Output the (x, y) coordinate of the center of the cell containing the given text.  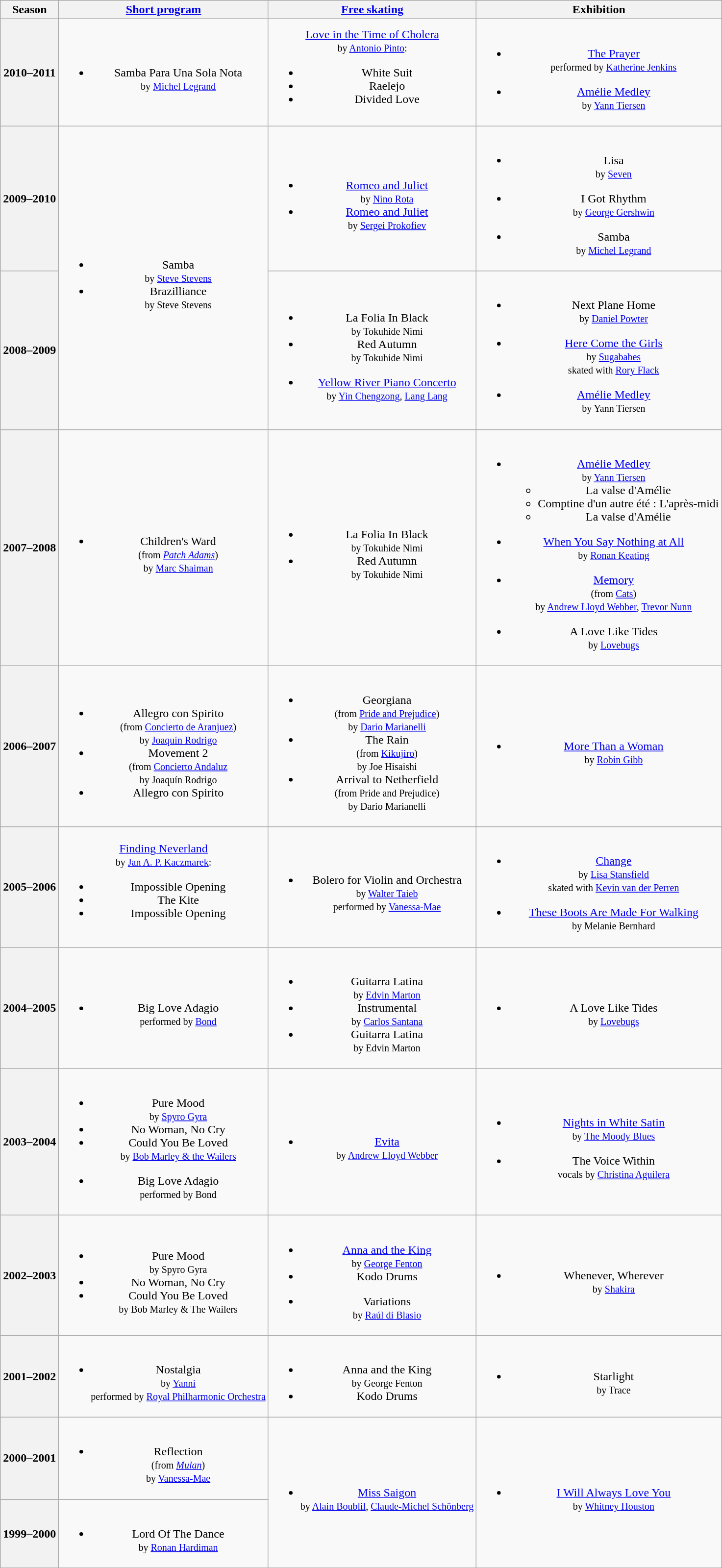
Children's Ward (from Patch Adams) by Marc Shaiman (164, 548)
2001–2002 (29, 1376)
Short program (164, 10)
Evita by Andrew Lloyd Webber (372, 1142)
2003–2004 (29, 1142)
La Folia In Black by Tokuhide Nimi Red Autumn by Tokuhide Nimi Yellow River Piano Concerto by Yin Chengzong, Lang Lang (372, 350)
2006–2007 (29, 746)
Big Love Adagio performed by Bond (164, 1008)
Samba Para Una Sola Nota by Michel Legrand (164, 73)
1999–2000 (29, 1533)
Allegro con Spirito (from Concierto de Aranjuez) by Joaquín Rodrigo Movement 2 (from Concierto Andaluz by Joaquín Rodrigo Allegro con Spirito (164, 746)
A Love Like Tides by Lovebugs (599, 1008)
2005–2006 (29, 887)
Samba by Steve Stevens Brazilliance by Steve Stevens (164, 277)
Pure Mood by Spyro Gyra No Woman, No CryCould You Be Loved by Bob Marley & The Wailers (164, 1275)
Change by Lisa Stansfield skated with Kevin van der PerrenThese Boots Are Made For Walking by Melanie Bernhard (599, 887)
Love in the Time of Cholera by Antonio Pinto: White SuitRaelejoDivided Love (372, 73)
Miss Saigon by Alain Boublil, Claude-Michel Schönberg (372, 1492)
Anna and the King by George Fenton Kodo Drums (372, 1376)
Nights in White Satin by The Moody Blues The Voice Within vocals by Christina Aguilera (599, 1142)
2000–2001 (29, 1458)
2007–2008 (29, 548)
Finding Neverland by Jan A. P. Kaczmarek: Impossible OpeningThe KiteImpossible Opening (164, 887)
2002–2003 (29, 1275)
More Than a Woman by Robin Gibb (599, 746)
Pure Mood by Spyro Gyra No Woman, No CryCould You Be Loved by Bob Marley & the Wailers Big Love Adagio performed by Bond (164, 1142)
2004–2005 (29, 1008)
Free skating (372, 10)
Whenever, Wherever by Shakira (599, 1275)
2009–2010 (29, 199)
Next Plane Home by Daniel Powter Here Come the Girls by Sugababes skated with Rory FlackAmélie Medley by Yann Tiersen (599, 350)
Lisa by Seven I Got Rhythm by George Gershwin Samba by Michel Legrand (599, 199)
La Folia In Black by Tokuhide Nimi Red Autumn by Tokuhide Nimi (372, 548)
Guitarra Latina by Edvin Marton Instrumental by Carlos Santana Guitarra Latina by Edvin Marton (372, 1008)
Season (29, 10)
Anna and the King by George Fenton Kodo DrumsVariations by Raúl di Blasio (372, 1275)
Lord Of The Dance by Ronan Hardiman (164, 1533)
Exhibition (599, 10)
2010–2011 (29, 73)
The Prayer performed by Katherine Jenkins Amélie Medley by Yann Tiersen (599, 73)
Bolero for Violin and Orchestra by Walter Taieb performed by Vanessa-Mae (372, 887)
2008–2009 (29, 350)
Reflection (from Mulan) by Vanessa-Mae (164, 1458)
Romeo and Juliet by Nino Rota Romeo and Juliet by Sergei Prokofiev (372, 199)
Starlight by Trace (599, 1376)
Nostalgia by Yanni performed by Royal Philharmonic Orchestra (164, 1376)
I Will Always Love You by Whitney Houston (599, 1492)
